Output the [x, y] coordinate of the center of the cell containing the given text.  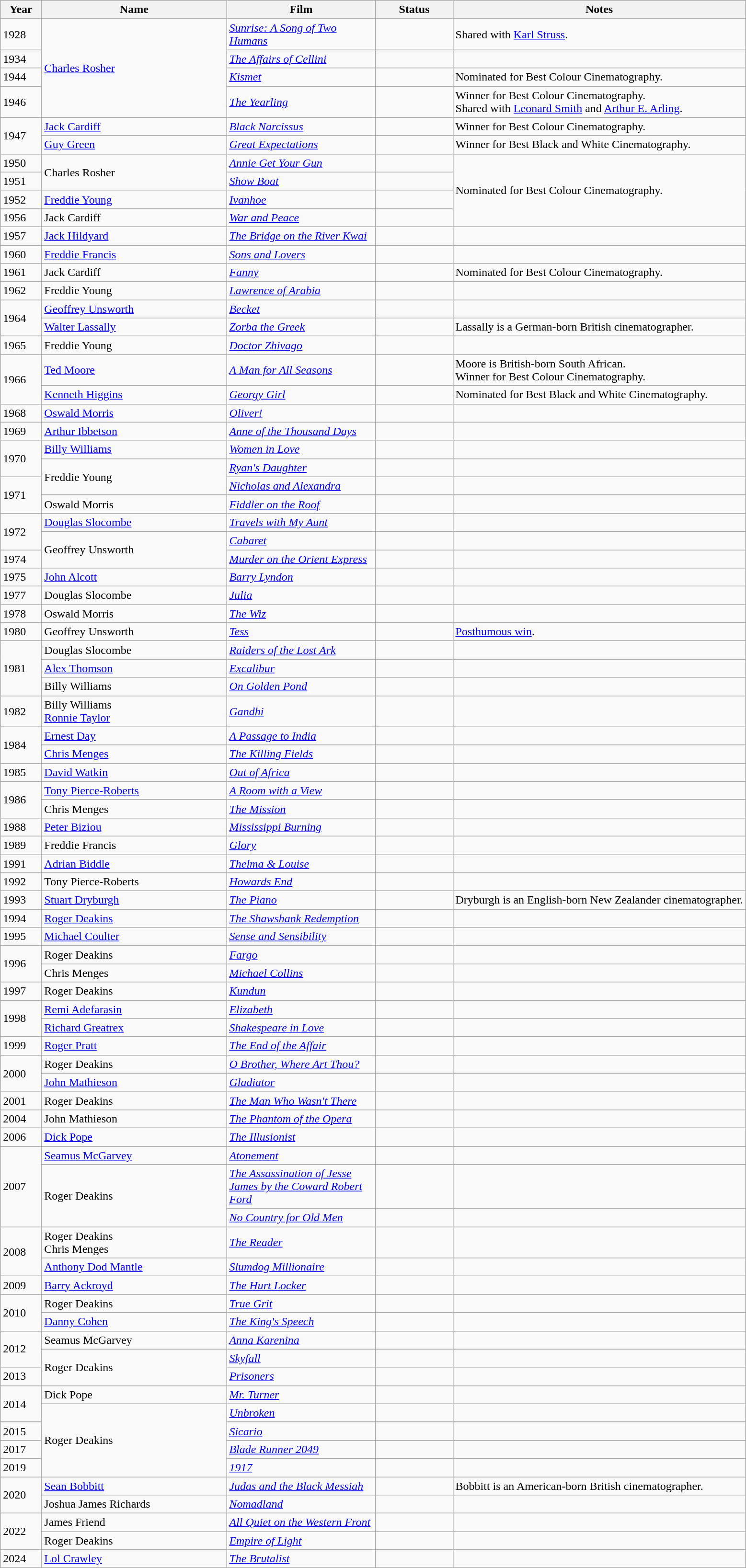
1966 [21, 379]
2014 [21, 1404]
The Mission [301, 809]
Kenneth Higgins [134, 395]
Richard Greatrex [134, 1028]
The Yearling [301, 102]
Guy Green [134, 145]
Dryburgh is an English-born New Zealander cinematographer. [599, 900]
All Quiet on the Western Front [301, 1522]
Becket [301, 309]
1961 [21, 273]
1950 [21, 163]
2007 [21, 1186]
Sean Bobbitt [134, 1486]
The Affairs of Cellini [301, 59]
2013 [21, 1376]
1996 [21, 964]
The Piano [301, 900]
1947 [21, 136]
Tess [301, 632]
The Brutalist [301, 1559]
1965 [21, 345]
Murder on the Orient Express [301, 559]
Slumdog Millionaire [301, 1267]
2020 [21, 1495]
Sons and Lovers [301, 254]
Cabaret [301, 540]
1952 [21, 199]
2009 [21, 1285]
Winner for Best Black and White Cinematography. [599, 145]
1993 [21, 900]
Black Narcissus [301, 126]
Winner for Best Colour Cinematography. [599, 126]
The Shawshank Redemption [301, 918]
Michael Collins [301, 973]
1997 [21, 991]
2017 [21, 1449]
Show Boat [301, 181]
2004 [21, 1119]
1917 [301, 1467]
Mr. Turner [301, 1395]
Barry Lyndon [301, 577]
A Room with a View [301, 790]
The Killing Fields [301, 754]
Fargo [301, 955]
John Alcott [134, 577]
Stuart Dryburgh [134, 900]
Out of Africa [301, 772]
1982 [21, 711]
Kismet [301, 77]
1974 [21, 559]
2015 [21, 1431]
2000 [21, 1073]
Sicario [301, 1431]
1972 [21, 531]
On Golden Pond [301, 687]
Thelma & Louise [301, 864]
Adrian Biddle [134, 864]
Bobbitt is an American-born British cinematographer. [599, 1486]
2019 [21, 1467]
1957 [21, 236]
No Country for Old Men [301, 1218]
Gandhi [301, 711]
Ted Moore [134, 370]
1951 [21, 181]
Sense and Sensibility [301, 937]
Jack Hildyard [134, 236]
Nomadland [301, 1504]
2010 [21, 1313]
David Watkin [134, 772]
Name [134, 10]
1991 [21, 864]
Remi Adefarasin [134, 1009]
Empire of Light [301, 1541]
Skyfall [301, 1358]
Sunrise: A Song of Two Humans [301, 34]
2022 [21, 1532]
Kundun [301, 991]
Walter Lassally [134, 327]
Winner for Best Colour Cinematography.Shared with Leonard Smith and Arthur E. Arling. [599, 102]
O Brother, Where Art Thou? [301, 1064]
Prisoners [301, 1376]
Anthony Dod Mantle [134, 1267]
1964 [21, 318]
James Friend [134, 1522]
The Illusionist [301, 1137]
Fanny [301, 273]
1998 [21, 1019]
A Man for All Seasons [301, 370]
1994 [21, 918]
Julia [301, 595]
1981 [21, 668]
Excalibur [301, 668]
Glory [301, 845]
Michael Coulter [134, 937]
A Passage to India [301, 736]
1995 [21, 937]
Women in Love [301, 449]
The Man Who Wasn't There [301, 1100]
Great Expectations [301, 145]
The Bridge on the River Kwai [301, 236]
Raiders of the Lost Ark [301, 650]
Status [414, 10]
Blade Runner 2049 [301, 1449]
Arthur Ibbetson [134, 431]
True Grit [301, 1304]
Fiddler on the Roof [301, 504]
Notes [599, 10]
Barry Ackroyd [134, 1285]
1978 [21, 614]
Howards End [301, 882]
Anne of the Thousand Days [301, 431]
Billy WilliamsRonnie Taylor [134, 711]
The Reader [301, 1243]
Lawrence of Arabia [301, 291]
Roger Pratt [134, 1046]
Peter Biziou [134, 827]
Mississippi Burning [301, 827]
Gladiator [301, 1082]
Georgy Girl [301, 395]
Anna Karenina [301, 1340]
1977 [21, 595]
Shared with Karl Struss. [599, 34]
The Phantom of the Opera [301, 1119]
Nominated for Best Black and White Cinematography. [599, 395]
1980 [21, 632]
Lassally is a German-born British cinematographer. [599, 327]
1934 [21, 59]
1988 [21, 827]
1946 [21, 102]
War and Peace [301, 217]
1968 [21, 413]
1956 [21, 217]
Alex Thomson [134, 668]
2008 [21, 1251]
The King's Speech [301, 1322]
2001 [21, 1100]
Annie Get Your Gun [301, 163]
The Hurt Locker [301, 1285]
1960 [21, 254]
Shakespeare in Love [301, 1028]
2024 [21, 1559]
1975 [21, 577]
Travels with My Aunt [301, 522]
2012 [21, 1349]
Moore is British-born South African.Winner for Best Colour Cinematography. [599, 370]
Judas and the Black Messiah [301, 1486]
Zorba the Greek [301, 327]
Lol Crawley [134, 1559]
1971 [21, 495]
Danny Cohen [134, 1322]
1992 [21, 882]
1944 [21, 77]
Film [301, 10]
1969 [21, 431]
The Wiz [301, 614]
Joshua James Richards [134, 1504]
2006 [21, 1137]
1970 [21, 458]
The Assassination of Jesse James by the Coward Robert Ford [301, 1187]
Unbroken [301, 1413]
Elizabeth [301, 1009]
Ryan's Daughter [301, 468]
Posthumous win. [599, 632]
Year [21, 10]
Roger DeakinsChris Menges [134, 1243]
1985 [21, 772]
The End of the Affair [301, 1046]
1984 [21, 745]
1986 [21, 800]
1989 [21, 845]
Ernest Day [134, 736]
Ivanhoe [301, 199]
Nicholas and Alexandra [301, 486]
Doctor Zhivago [301, 345]
Oliver! [301, 413]
1999 [21, 1046]
Atonement [301, 1155]
1962 [21, 291]
1928 [21, 34]
